Detect which cell encompasses the target text, then output its (X, Y) center coordinate. 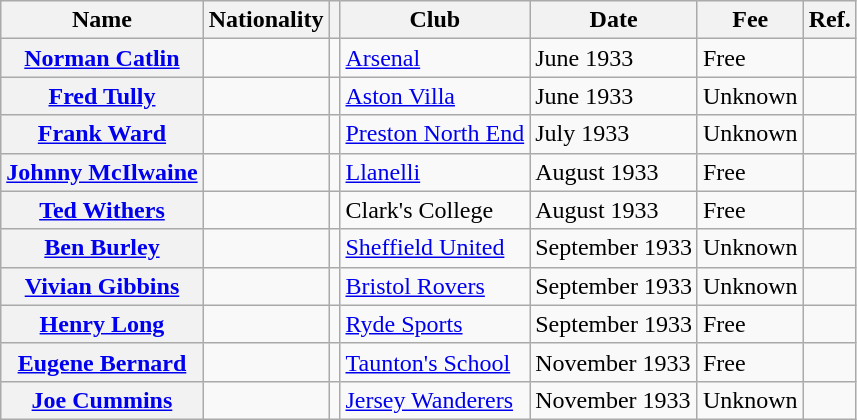
Preston North End (435, 134)
Nationality (266, 20)
Aston Villa (435, 96)
Fee (750, 20)
Johnny McIlwaine (102, 172)
July 1933 (614, 134)
Eugene Bernard (102, 362)
Henry Long (102, 324)
Jersey Wanderers (435, 400)
Ref. (830, 20)
Fred Tully (102, 96)
Ryde Sports (435, 324)
Clark's College (435, 210)
Taunton's School (435, 362)
Llanelli (435, 172)
Sheffield United (435, 248)
Date (614, 20)
Joe Cummins (102, 400)
Frank Ward (102, 134)
Vivian Gibbins (102, 286)
Bristol Rovers (435, 286)
Name (102, 20)
Norman Catlin (102, 58)
Club (435, 20)
Arsenal (435, 58)
Ted Withers (102, 210)
Ben Burley (102, 248)
